Scan for the cell matching the given text and deliver its (x, y) coordinate at center. 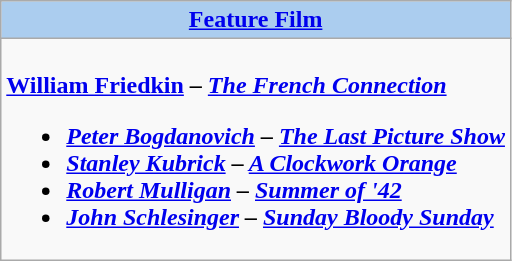
Feature Film (256, 20)
